For the text-containing cell, return its midpoint in [x, y] coordinate format. 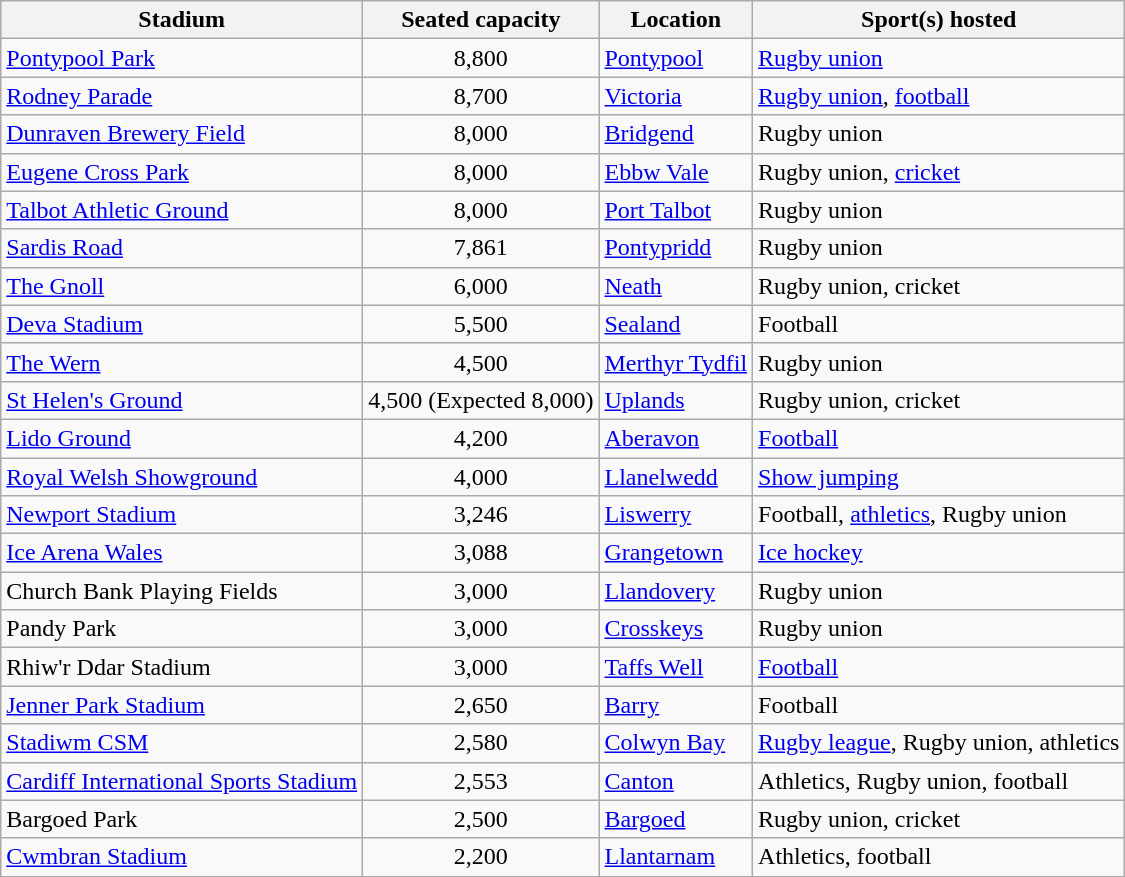
Bridgend [676, 134]
Athletics, Rugby union, football [939, 781]
Neath [676, 286]
Uplands [676, 400]
Ebbw Vale [676, 172]
Football, athletics, Rugby union [939, 515]
Port Talbot [676, 210]
The Wern [182, 362]
Barry [676, 705]
Talbot Athletic Ground [182, 210]
Liswerry [676, 515]
8,800 [481, 58]
Location [676, 20]
4,500 (Expected 8,000) [481, 400]
Ice Arena Wales [182, 553]
2,500 [481, 819]
4,000 [481, 477]
Seated capacity [481, 20]
Sardis Road [182, 248]
Dunraven Brewery Field [182, 134]
Llandovery [676, 591]
6,000 [481, 286]
Jenner Park Stadium [182, 705]
St Helen's Ground [182, 400]
Bargoed Park [182, 819]
8,700 [481, 96]
Taffs Well [676, 667]
Sport(s) hosted [939, 20]
7,861 [481, 248]
4,500 [481, 362]
Royal Welsh Showground [182, 477]
Cardiff International Sports Stadium [182, 781]
Deva Stadium [182, 324]
Colwyn Bay [676, 743]
Crosskeys [676, 629]
3,088 [481, 553]
3,246 [481, 515]
Merthyr Tydfil [676, 362]
2,580 [481, 743]
5,500 [481, 324]
2,553 [481, 781]
Pontypridd [676, 248]
Newport Stadium [182, 515]
Aberavon [676, 438]
Grangetown [676, 553]
Pontypool Park [182, 58]
Lido Ground [182, 438]
Rugby league, Rugby union, athletics [939, 743]
Sealand [676, 324]
Church Bank Playing Fields [182, 591]
The Gnoll [182, 286]
Canton [676, 781]
Pontypool [676, 58]
Rodney Parade [182, 96]
Show jumping [939, 477]
Athletics, football [939, 857]
Pandy Park [182, 629]
Victoria [676, 96]
2,200 [481, 857]
Rugby union, football [939, 96]
4,200 [481, 438]
Ice hockey [939, 553]
Eugene Cross Park [182, 172]
Llanelwedd [676, 477]
Rhiw'r Ddar Stadium [182, 667]
Cwmbran Stadium [182, 857]
2,650 [481, 705]
Llantarnam [676, 857]
Bargoed [676, 819]
Stadiwm CSM [182, 743]
Stadium [182, 20]
